Identify which cell holds the provided text, then report its [x, y] central coordinate. 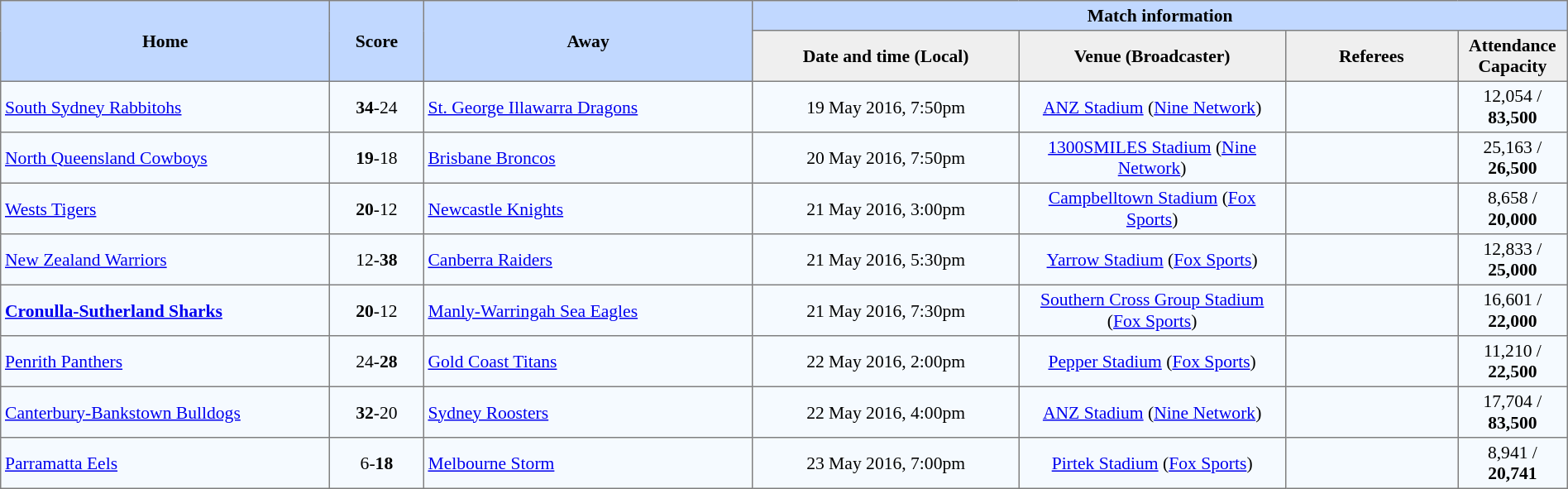
North Queensland Cowboys [165, 158]
19 May 2016, 7:50pm [886, 107]
Penrith Panthers [165, 362]
Melbourne Storm [588, 463]
19-18 [377, 158]
20 May 2016, 7:50pm [886, 158]
34-24 [377, 107]
Match information [1159, 16]
21 May 2016, 3:00pm [886, 209]
12,833 / 25,000 [1513, 260]
25,163 / 26,500 [1513, 158]
New Zealand Warriors [165, 260]
6-18 [377, 463]
21 May 2016, 7:30pm [886, 310]
Away [588, 41]
17,704 / 83,500 [1513, 412]
Canberra Raiders [588, 260]
8,941 / 20,741 [1513, 463]
22 May 2016, 4:00pm [886, 412]
12-38 [377, 260]
Cronulla-Sutherland Sharks [165, 310]
Campbelltown Stadium (Fox Sports) [1152, 209]
Canterbury-Bankstown Bulldogs [165, 412]
11,210 / 22,500 [1513, 362]
Parramatta Eels [165, 463]
16,601 / 22,000 [1513, 310]
22 May 2016, 2:00pm [886, 362]
24-28 [377, 362]
Attendance Capacity [1513, 56]
Southern Cross Group Stadium (Fox Sports) [1152, 310]
Venue (Broadcaster) [1152, 56]
Referees [1371, 56]
Home [165, 41]
Date and time (Local) [886, 56]
St. George Illawarra Dragons [588, 107]
Yarrow Stadium (Fox Sports) [1152, 260]
32-20 [377, 412]
Newcastle Knights [588, 209]
Gold Coast Titans [588, 362]
Pirtek Stadium (Fox Sports) [1152, 463]
8,658 / 20,000 [1513, 209]
Sydney Roosters [588, 412]
12,054 / 83,500 [1513, 107]
South Sydney Rabbitohs [165, 107]
1300SMILES Stadium (Nine Network) [1152, 158]
Manly-Warringah Sea Eagles [588, 310]
Wests Tigers [165, 209]
21 May 2016, 5:30pm [886, 260]
Pepper Stadium (Fox Sports) [1152, 362]
Score [377, 41]
Brisbane Broncos [588, 158]
23 May 2016, 7:00pm [886, 463]
